Pinpoint the cell where the given text exists, returning its [X, Y] midpoint coordinate. 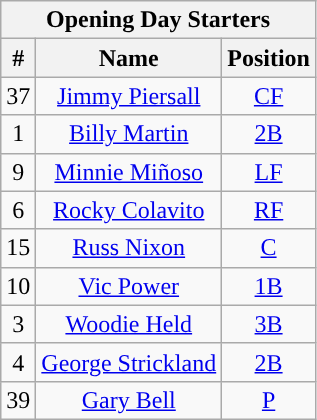
P [269, 400]
Position [269, 58]
Billy Martin [129, 134]
Gary Bell [129, 400]
Opening Day Starters [158, 20]
1 [18, 134]
Woodie Held [129, 324]
Minnie Miñoso [129, 172]
Vic Power [129, 286]
Name [129, 58]
15 [18, 248]
# [18, 58]
George Strickland [129, 362]
1B [269, 286]
39 [18, 400]
Russ Nixon [129, 248]
CF [269, 96]
RF [269, 210]
6 [18, 210]
Jimmy Piersall [129, 96]
4 [18, 362]
LF [269, 172]
9 [18, 172]
10 [18, 286]
37 [18, 96]
3 [18, 324]
3B [269, 324]
Rocky Colavito [129, 210]
C [269, 248]
